From the cell containing the given text, extract its center point as [x, y] coordinate. 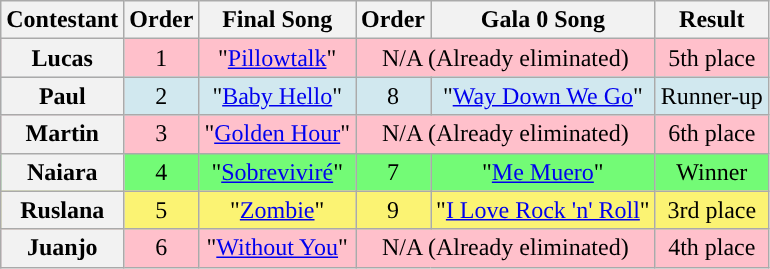
8 [394, 96]
Winner [712, 172]
"I Love Rock 'n' Roll" [544, 210]
7 [394, 172]
5 [162, 210]
4 [162, 172]
Naiara [62, 172]
4th place [712, 248]
Gala 0 Song [544, 20]
Juanjo [62, 248]
Final Song [278, 20]
Ruslana [62, 210]
"Way Down We Go" [544, 96]
3 [162, 134]
Lucas [62, 58]
"Pillowtalk" [278, 58]
"Baby Hello" [278, 96]
"Me Muero" [544, 172]
Result [712, 20]
6th place [712, 134]
2 [162, 96]
Paul [62, 96]
"Golden Hour" [278, 134]
Contestant [62, 20]
"Without You" [278, 248]
6 [162, 248]
1 [162, 58]
"Sobreviviré" [278, 172]
9 [394, 210]
"Zombie" [278, 210]
3rd place [712, 210]
Runner-up [712, 96]
Martin [62, 134]
5th place [712, 58]
